Detect which cell encompasses the target text, then output its (X, Y) center coordinate. 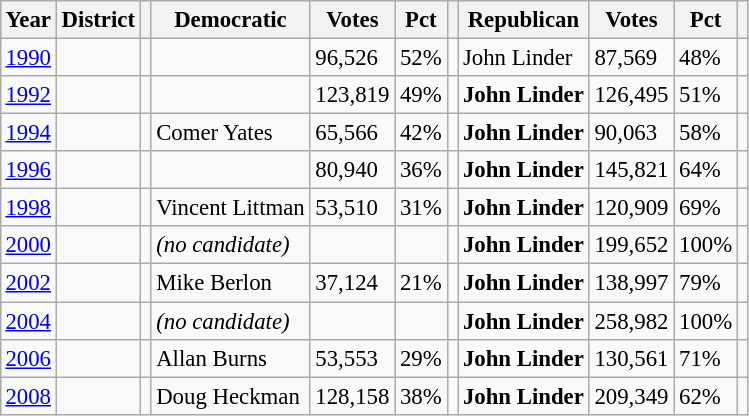
36% (421, 170)
209,349 (632, 396)
90,063 (632, 133)
128,158 (352, 396)
58% (706, 133)
62% (706, 396)
126,495 (632, 95)
49% (421, 95)
2000 (28, 245)
Vincent Littman (230, 208)
2008 (28, 396)
96,526 (352, 57)
199,652 (632, 245)
42% (421, 133)
38% (421, 396)
2004 (28, 321)
Republican (524, 20)
Year (28, 20)
Mike Berlon (230, 283)
87,569 (632, 57)
71% (706, 358)
53,510 (352, 208)
31% (421, 208)
48% (706, 57)
37,124 (352, 283)
2006 (28, 358)
79% (706, 283)
District (98, 20)
Comer Yates (230, 133)
1990 (28, 57)
1996 (28, 170)
Doug Heckman (230, 396)
1998 (28, 208)
138,997 (632, 283)
120,909 (632, 208)
80,940 (352, 170)
29% (421, 358)
69% (706, 208)
51% (706, 95)
53,553 (352, 358)
21% (421, 283)
52% (421, 57)
145,821 (632, 170)
130,561 (632, 358)
Allan Burns (230, 358)
258,982 (632, 321)
64% (706, 170)
1992 (28, 95)
Democratic (230, 20)
2002 (28, 283)
1994 (28, 133)
123,819 (352, 95)
65,566 (352, 133)
